Extract the [x, y] coordinate from the center of the cell holding the provided text.  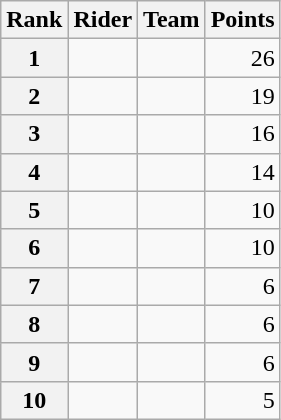
Rank [34, 20]
19 [242, 96]
Rider [103, 20]
9 [34, 362]
7 [34, 286]
8 [34, 324]
16 [242, 134]
26 [242, 58]
14 [242, 172]
3 [34, 134]
4 [34, 172]
2 [34, 96]
1 [34, 58]
Team [172, 20]
Points [242, 20]
